Pinpoint the cell where the given text exists, returning its [x, y] midpoint coordinate. 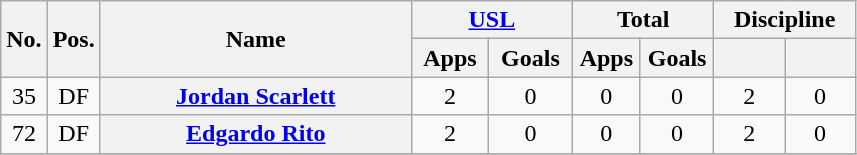
Jordan Scarlett [256, 96]
Total [643, 20]
USL [492, 20]
Name [256, 39]
No. [24, 39]
Pos. [74, 39]
35 [24, 96]
72 [24, 134]
Discipline [785, 20]
Edgardo Rito [256, 134]
